Identify which cell holds the provided text, then report its (x, y) central coordinate. 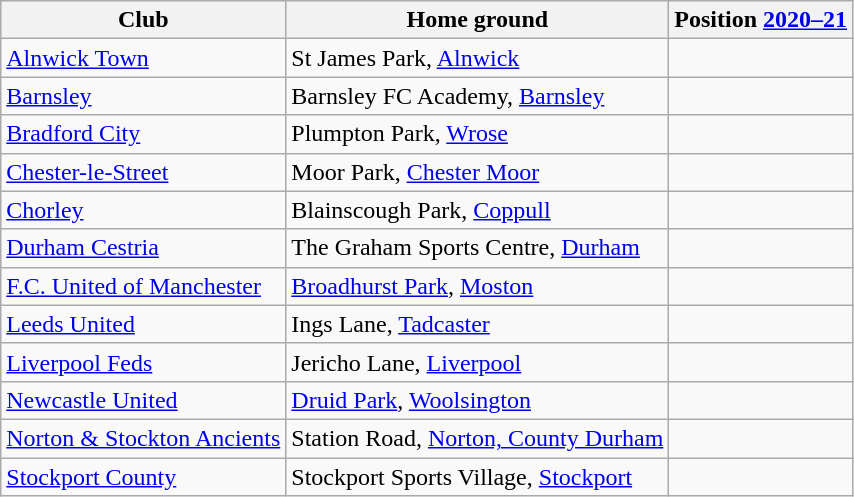
Leeds United (144, 324)
Liverpool Feds (144, 362)
Home ground (478, 20)
Ings Lane, Tadcaster (478, 324)
Newcastle United (144, 400)
Chorley (144, 210)
Broadhurst Park, Moston (478, 286)
Alnwick Town (144, 58)
Blainscough Park, Coppull (478, 210)
Plumpton Park, Wrose (478, 134)
Norton & Stockton Ancients (144, 438)
Moor Park, Chester Moor (478, 172)
Barnsley (144, 96)
Barnsley FC Academy, Barnsley (478, 96)
Station Road, Norton, County Durham (478, 438)
Club (144, 20)
Durham Cestria (144, 248)
Stockport County (144, 477)
Stockport Sports Village, Stockport (478, 477)
The Graham Sports Centre, Durham (478, 248)
F.C. United of Manchester (144, 286)
Druid Park, Woolsington (478, 400)
Bradford City (144, 134)
St James Park, Alnwick (478, 58)
Position 2020–21 (761, 20)
Chester-le-Street (144, 172)
Jericho Lane, Liverpool (478, 362)
